Search for the cell housing the specified text and yield its (X, Y) center coordinate. 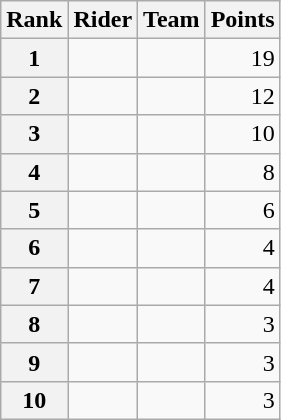
Points (242, 20)
1 (34, 58)
19 (242, 58)
Rider (103, 20)
7 (34, 286)
Rank (34, 20)
5 (34, 210)
Team (172, 20)
12 (242, 96)
2 (34, 96)
9 (34, 362)
